Find where the given text appears and provide that cell's center as [X, Y] coordinate. 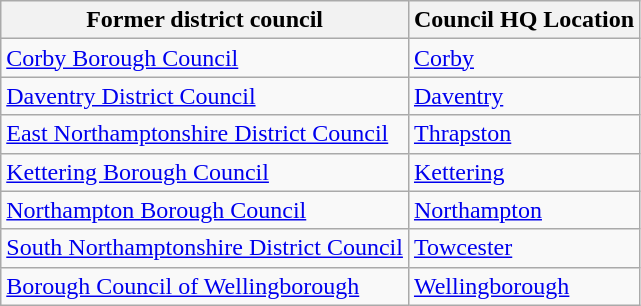
Kettering Borough Council [205, 172]
Former district council [205, 20]
Thrapston [524, 134]
Corby [524, 58]
Daventry [524, 96]
Borough Council of Wellingborough [205, 286]
Towcester [524, 248]
Northampton Borough Council [205, 210]
Corby Borough Council [205, 58]
Northampton [524, 210]
South Northamptonshire District Council [205, 248]
Daventry District Council [205, 96]
Kettering [524, 172]
East Northamptonshire District Council [205, 134]
Wellingborough [524, 286]
Council HQ Location [524, 20]
